Output the (X, Y) coordinate of the center of the cell containing the given text.  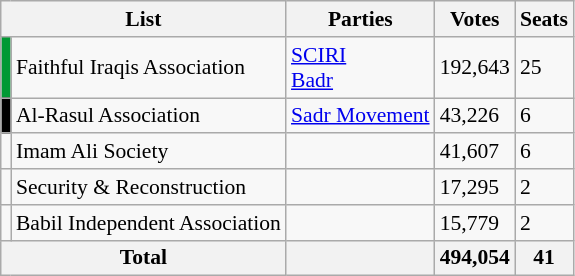
Parties (360, 19)
Votes (475, 19)
41,607 (475, 152)
43,226 (475, 116)
SCIRIBadr (360, 68)
41 (544, 258)
Imam Ali Society (148, 152)
Babil Independent Association (148, 223)
Sadr Movement (360, 116)
Faithful Iraqis Association (148, 68)
Total (144, 258)
17,295 (475, 187)
192,643 (475, 68)
25 (544, 68)
Security & Reconstruction (148, 187)
List (144, 19)
Al-Rasul Association (148, 116)
494,054 (475, 258)
Seats (544, 19)
15,779 (475, 223)
